Locate the cell with the specified text and output its [X, Y] center coordinate. 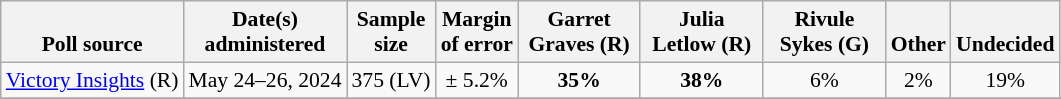
JuliaLetlow (R) [702, 32]
19% [1005, 80]
38% [702, 80]
2% [918, 80]
Marginof error [477, 32]
Samplesize [390, 32]
35% [580, 80]
Date(s)administered [264, 32]
Other [918, 32]
Undecided [1005, 32]
Victory Insights (R) [92, 80]
GarretGraves (R) [580, 32]
RivuleSykes (G) [824, 32]
6% [824, 80]
May 24–26, 2024 [264, 80]
± 5.2% [477, 80]
Poll source [92, 32]
375 (LV) [390, 80]
